Provide the (X, Y) coordinate of the cell's center where the given text is located.  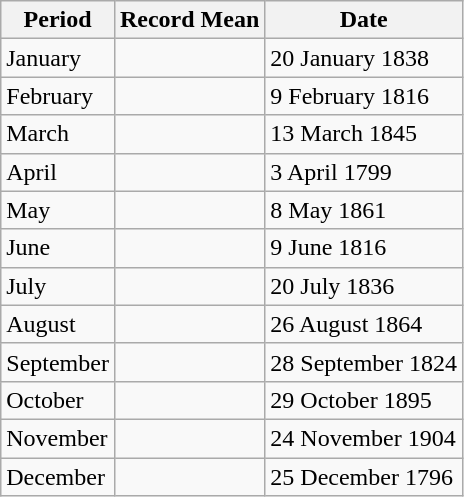
28 September 1824 (364, 362)
25 December 1796 (364, 477)
26 August 1864 (364, 324)
24 November 1904 (364, 438)
Date (364, 20)
July (58, 286)
January (58, 58)
8 May 1861 (364, 210)
September (58, 362)
9 February 1816 (364, 96)
20 January 1838 (364, 58)
Record Mean (189, 20)
October (58, 400)
Period (58, 20)
December (58, 477)
February (58, 96)
20 July 1836 (364, 286)
March (58, 134)
29 October 1895 (364, 400)
9 June 1816 (364, 248)
April (58, 172)
May (58, 210)
November (58, 438)
3 April 1799 (364, 172)
June (58, 248)
August (58, 324)
13 March 1845 (364, 134)
